Scan for the cell matching the given text and deliver its [X, Y] coordinate at center. 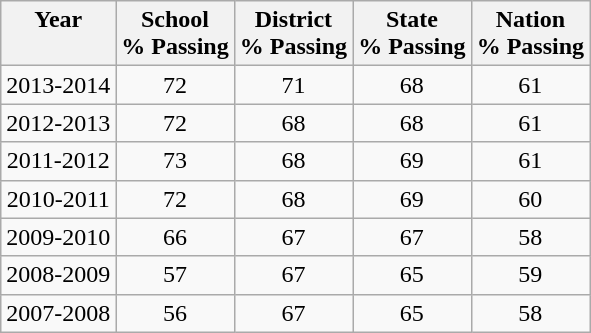
56 [175, 313]
73 [175, 161]
71 [293, 85]
2011-2012 [58, 161]
District% Passing [293, 34]
2009-2010 [58, 237]
School% Passing [175, 34]
66 [175, 237]
State% Passing [412, 34]
Year [58, 34]
2010-2011 [58, 199]
2007-2008 [58, 313]
2013-2014 [58, 85]
57 [175, 275]
2008-2009 [58, 275]
Nation% Passing [530, 34]
59 [530, 275]
60 [530, 199]
2012-2013 [58, 123]
